Return (X, Y) of the center of cell containing provided text 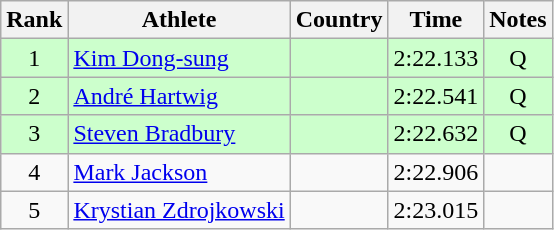
Athlete (179, 20)
2:22.133 (436, 58)
Krystian Zdrojkowski (179, 210)
Mark Jackson (179, 172)
2:22.541 (436, 96)
Rank (34, 20)
2:22.632 (436, 134)
Time (436, 20)
2 (34, 96)
2:23.015 (436, 210)
2:22.906 (436, 172)
1 (34, 58)
Notes (518, 20)
3 (34, 134)
Country (339, 20)
4 (34, 172)
André Hartwig (179, 96)
5 (34, 210)
Kim Dong-sung (179, 58)
Steven Bradbury (179, 134)
